Scan for the cell matching the given text and deliver its (x, y) coordinate at center. 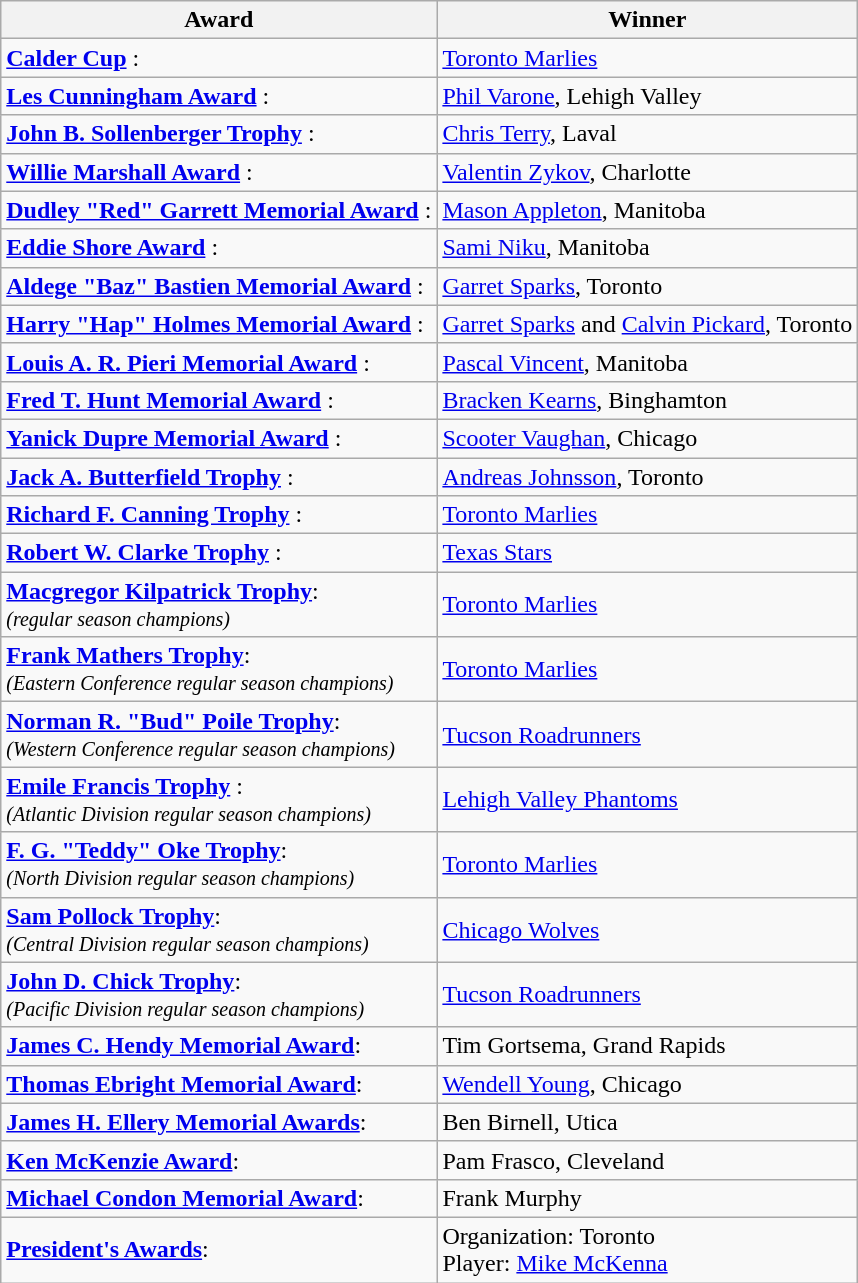
Pascal Vincent, Manitoba (648, 362)
Wendell Young, Chicago (648, 1084)
Award (219, 20)
Richard F. Canning Trophy : (219, 515)
Yanick Dupre Memorial Award : (219, 438)
Garret Sparks, Toronto (648, 286)
Chicago Wolves (648, 930)
John B. Sollenberger Trophy : (219, 134)
Michael Condon Memorial Award: (219, 1198)
Sami Niku, Manitoba (648, 248)
Phil Varone, Lehigh Valley (648, 96)
Organization: TorontoPlayer: Mike McKenna (648, 1250)
Bracken Kearns, Binghamton (648, 400)
Ben Birnell, Utica (648, 1122)
Thomas Ebright Memorial Award: (219, 1084)
Robert W. Clarke Trophy : (219, 553)
F. G. "Teddy" Oke Trophy:(North Division regular season champions) (219, 864)
Tim Gortsema, Grand Rapids (648, 1046)
Frank Mathers Trophy:(Eastern Conference regular season champions) (219, 670)
Mason Appleton, Manitoba (648, 210)
Emile Francis Trophy :(Atlantic Division regular season champions) (219, 800)
Scooter Vaughan, Chicago (648, 438)
President's Awards: (219, 1250)
Ken McKenzie Award: (219, 1160)
Winner (648, 20)
Les Cunningham Award : (219, 96)
John D. Chick Trophy:(Pacific Division regular season champions) (219, 994)
Norman R. "Bud" Poile Trophy:(Western Conference regular season champions) (219, 734)
Dudley "Red" Garrett Memorial Award : (219, 210)
Frank Murphy (648, 1198)
Sam Pollock Trophy:(Central Division regular season champions) (219, 930)
Fred T. Hunt Memorial Award : (219, 400)
Valentin Zykov, Charlotte (648, 172)
Eddie Shore Award : (219, 248)
Texas Stars (648, 553)
Pam Frasco, Cleveland (648, 1160)
Willie Marshall Award : (219, 172)
Garret Sparks and Calvin Pickard, Toronto (648, 324)
Andreas Johnsson, Toronto (648, 477)
James C. Hendy Memorial Award: (219, 1046)
Chris Terry, Laval (648, 134)
Calder Cup : (219, 58)
Aldege "Baz" Bastien Memorial Award : (219, 286)
Macgregor Kilpatrick Trophy:(regular season champions) (219, 604)
Harry "Hap" Holmes Memorial Award : (219, 324)
James H. Ellery Memorial Awards: (219, 1122)
Louis A. R. Pieri Memorial Award : (219, 362)
Lehigh Valley Phantoms (648, 800)
Jack A. Butterfield Trophy : (219, 477)
